Provide the [X, Y] coordinate of the cell's center where the given text is located.  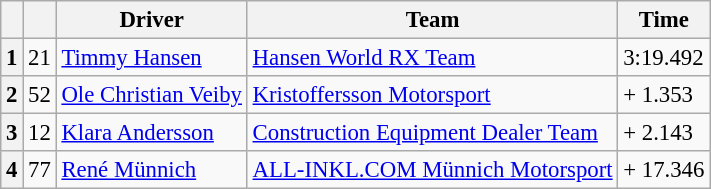
Ole Christian Veiby [152, 95]
12 [40, 133]
1 [12, 58]
77 [40, 170]
Team [432, 20]
+ 17.346 [664, 170]
Driver [152, 20]
Construction Equipment Dealer Team [432, 133]
3:19.492 [664, 58]
+ 2.143 [664, 133]
+ 1.353 [664, 95]
René Münnich [152, 170]
2 [12, 95]
4 [12, 170]
Time [664, 20]
Timmy Hansen [152, 58]
Hansen World RX Team [432, 58]
Klara Andersson [152, 133]
Kristoffersson Motorsport [432, 95]
21 [40, 58]
3 [12, 133]
ALL-INKL.COM Münnich Motorsport [432, 170]
52 [40, 95]
